Detect which cell encompasses the target text, then output its [x, y] center coordinate. 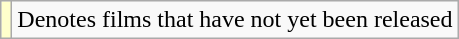
Denotes films that have not yet been released [235, 20]
